Detect which cell encompasses the target text, then output its (X, Y) center coordinate. 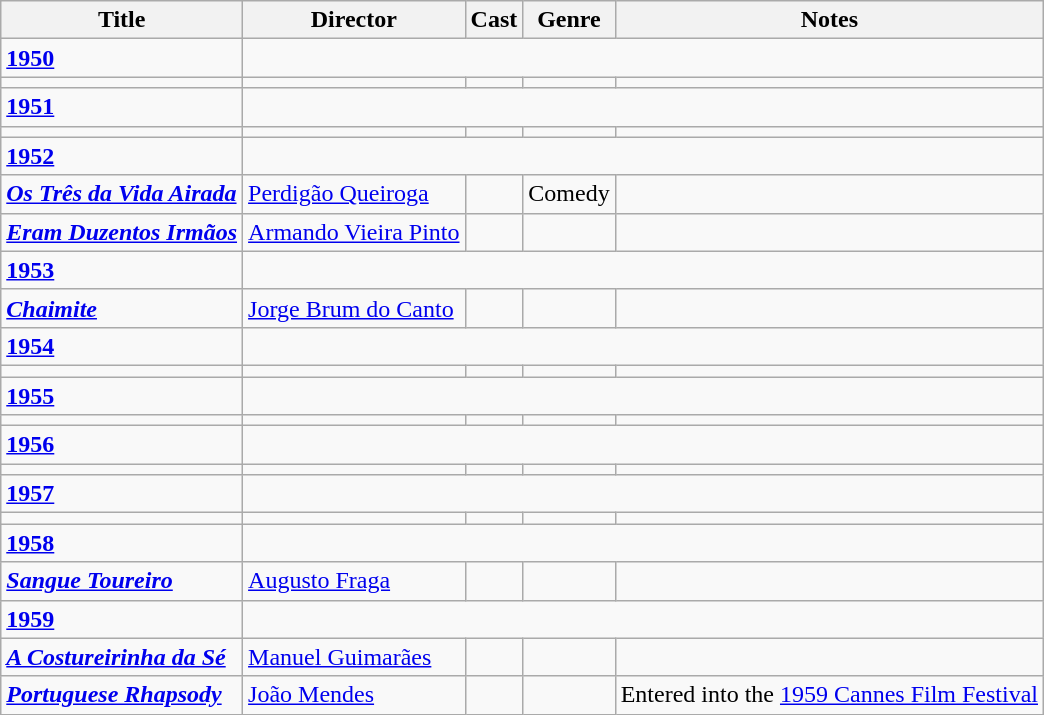
Os Três da Vida Airada (122, 194)
Genre (569, 20)
Portuguese Rhapsody (122, 695)
Augusto Fraga (354, 581)
1955 (122, 395)
1950 (122, 58)
Entered into the 1959 Cannes Film Festival (829, 695)
Cast (494, 20)
A Costureirinha da Sé (122, 657)
Manuel Guimarães (354, 657)
Comedy (569, 194)
Title (122, 20)
Eram Duzentos Irmãos (122, 232)
1952 (122, 156)
Jorge Brum do Canto (354, 308)
1958 (122, 543)
Perdigão Queiroga (354, 194)
Sangue Toureiro (122, 581)
Director (354, 20)
1956 (122, 445)
1953 (122, 270)
1951 (122, 107)
1954 (122, 346)
1957 (122, 494)
Chaimite (122, 308)
Armando Vieira Pinto (354, 232)
João Mendes (354, 695)
Notes (829, 20)
1959 (122, 619)
